Capture the cell that displays the provided text and extract its [X, Y] central coordinate. 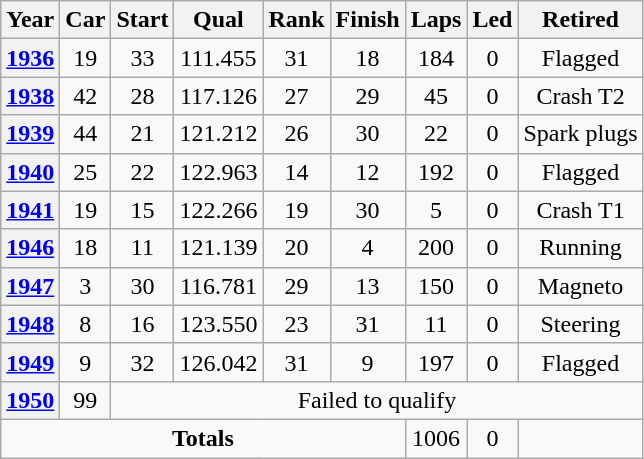
44 [86, 134]
122.963 [218, 172]
Finish [368, 20]
1938 [30, 96]
12 [368, 172]
16 [142, 324]
1946 [30, 248]
13 [368, 286]
1947 [30, 286]
Failed to qualify [377, 400]
150 [436, 286]
121.139 [218, 248]
14 [296, 172]
Qual [218, 20]
45 [436, 96]
116.781 [218, 286]
Crash T1 [580, 210]
1939 [30, 134]
Laps [436, 20]
4 [368, 248]
117.126 [218, 96]
99 [86, 400]
200 [436, 248]
Steering [580, 324]
111.455 [218, 58]
15 [142, 210]
1949 [30, 362]
25 [86, 172]
197 [436, 362]
1936 [30, 58]
Spark plugs [580, 134]
Led [492, 20]
3 [86, 286]
20 [296, 248]
Rank [296, 20]
1006 [436, 438]
1950 [30, 400]
123.550 [218, 324]
Magneto [580, 286]
8 [86, 324]
1948 [30, 324]
126.042 [218, 362]
23 [296, 324]
192 [436, 172]
5 [436, 210]
Year [30, 20]
Crash T2 [580, 96]
Start [142, 20]
1940 [30, 172]
184 [436, 58]
121.212 [218, 134]
Retired [580, 20]
26 [296, 134]
42 [86, 96]
27 [296, 96]
1941 [30, 210]
21 [142, 134]
32 [142, 362]
Car [86, 20]
33 [142, 58]
122.266 [218, 210]
Running [580, 248]
28 [142, 96]
Totals [203, 438]
